Detect which cell encompasses the target text, then output its [X, Y] center coordinate. 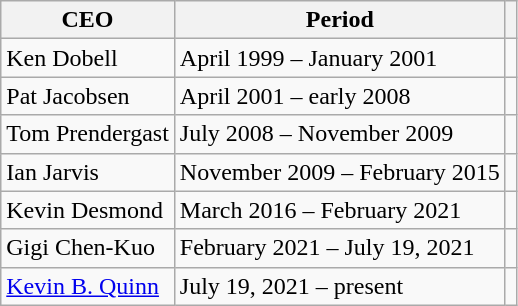
April 1999 – January 2001 [340, 58]
Kevin Desmond [88, 210]
March 2016 – February 2021 [340, 210]
Kevin B. Quinn [88, 286]
November 2009 – February 2015 [340, 172]
Ken Dobell [88, 58]
July 2008 – November 2009 [340, 134]
April 2001 – early 2008 [340, 96]
Gigi Chen-Kuo [88, 248]
Pat Jacobsen [88, 96]
CEO [88, 20]
July 19, 2021 – present [340, 286]
February 2021 – July 19, 2021 [340, 248]
Tom Prendergast [88, 134]
Ian Jarvis [88, 172]
Period [340, 20]
